Capture the cell that displays the provided text and extract its [x, y] central coordinate. 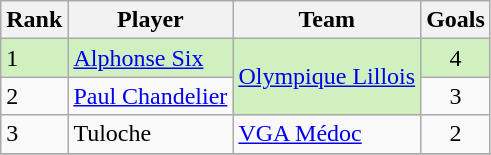
Tuloche [150, 134]
1 [34, 58]
Paul Chandelier [150, 96]
Team [327, 20]
Olympique Lillois [327, 77]
Player [150, 20]
VGA Médoc [327, 134]
Goals [456, 20]
4 [456, 58]
Rank [34, 20]
Alphonse Six [150, 58]
